Return the (x, y) coordinate for the center point of the cell that contains the specified text.  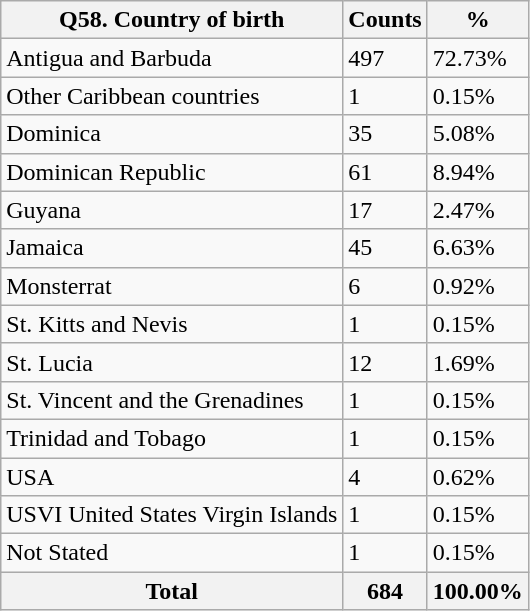
0.92% (478, 286)
2.47% (478, 210)
Antigua and Barbuda (172, 58)
17 (385, 210)
Trinidad and Tobago (172, 438)
72.73% (478, 58)
Dominican Republic (172, 172)
St. Kitts and Nevis (172, 324)
Total (172, 591)
5.08% (478, 134)
8.94% (478, 172)
Other Caribbean countries (172, 96)
Guyana (172, 210)
497 (385, 58)
1.69% (478, 362)
45 (385, 248)
6.63% (478, 248)
St. Vincent and the Grenadines (172, 400)
Counts (385, 20)
35 (385, 134)
Jamaica (172, 248)
USA (172, 477)
684 (385, 591)
Dominica (172, 134)
100.00% (478, 591)
% (478, 20)
4 (385, 477)
USVI United States Virgin Islands (172, 515)
St. Lucia (172, 362)
0.62% (478, 477)
Monsterrat (172, 286)
Not Stated (172, 553)
61 (385, 172)
Q58. Country of birth (172, 20)
6 (385, 286)
12 (385, 362)
